Return the [X, Y] coordinate for the center point of the cell that contains the specified text.  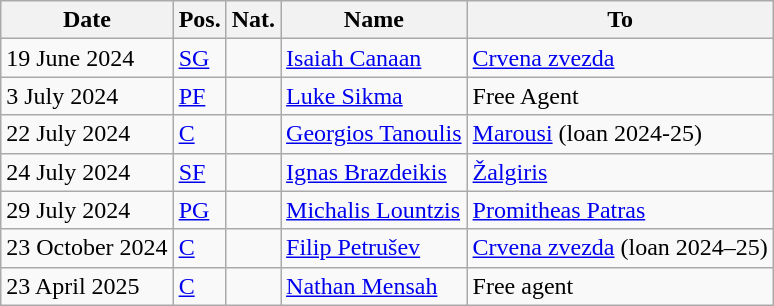
22 July 2024 [87, 134]
Filip Petrušev [374, 248]
To [620, 20]
3 July 2024 [87, 96]
24 July 2024 [87, 172]
19 June 2024 [87, 58]
23 April 2025 [87, 286]
SF [200, 172]
Ignas Brazdeikis [374, 172]
Žalgiris [620, 172]
SG [200, 58]
Name [374, 20]
Free Agent [620, 96]
Luke Sikma [374, 96]
Pos. [200, 20]
Crvena zvezda (loan 2024–25) [620, 248]
Free agent [620, 286]
Georgios Tanoulis [374, 134]
Promitheas Patras [620, 210]
Isaiah Canaan [374, 58]
Marousi (loan 2024-25) [620, 134]
PF [200, 96]
23 October 2024 [87, 248]
Crvena zvezda [620, 58]
29 July 2024 [87, 210]
PG [200, 210]
Nathan Mensah [374, 286]
Michalis Lountzis [374, 210]
Nat. [253, 20]
Date [87, 20]
